Capture the cell that displays the provided text and extract its [X, Y] central coordinate. 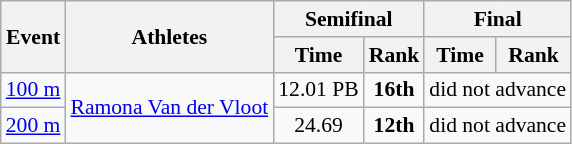
100 m [34, 90]
Semifinal [348, 19]
16th [394, 90]
Final [498, 19]
Athletes [169, 36]
12th [394, 126]
Ramona Van der Vloot [169, 108]
200 m [34, 126]
24.69 [318, 126]
Event [34, 36]
12.01 PB [318, 90]
